Find where the given text appears and provide that cell's center as [X, Y] coordinate. 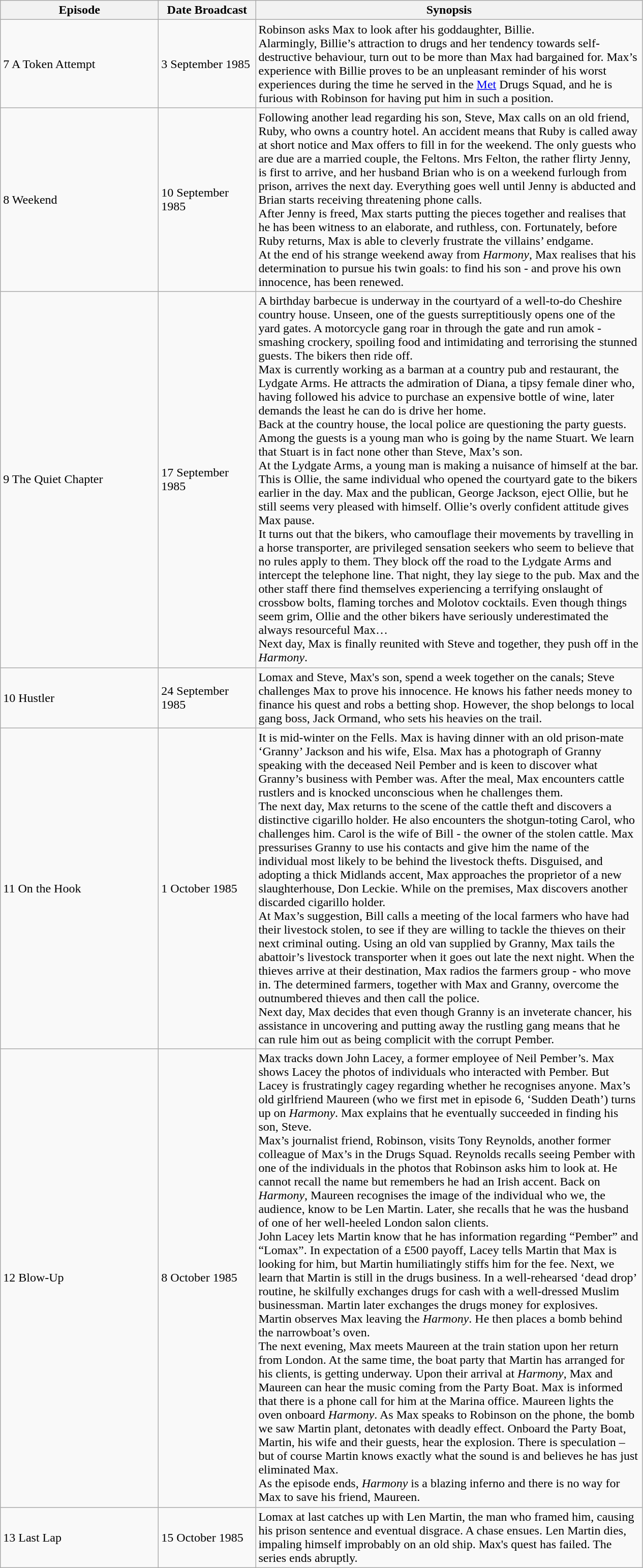
1 October 1985 [207, 888]
15 October 1985 [207, 1537]
Episode [79, 10]
13 Last Lap [79, 1537]
Synopsis [449, 10]
17 September 1985 [207, 479]
9 The Quiet Chapter [79, 479]
12 Blow-Up [79, 1278]
10 September 1985 [207, 200]
8 October 1985 [207, 1278]
11 On the Hook [79, 888]
3 September 1985 [207, 64]
24 September 1985 [207, 698]
10 Hustler [79, 698]
8 Weekend [79, 200]
7 A Token Attempt [79, 64]
Date Broadcast [207, 10]
